Identify which cell holds the provided text, then report its (X, Y) central coordinate. 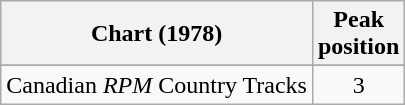
Canadian RPM Country Tracks (157, 85)
3 (358, 85)
Chart (1978) (157, 34)
Peakposition (358, 34)
